Pinpoint the cell where the given text exists, returning its [X, Y] midpoint coordinate. 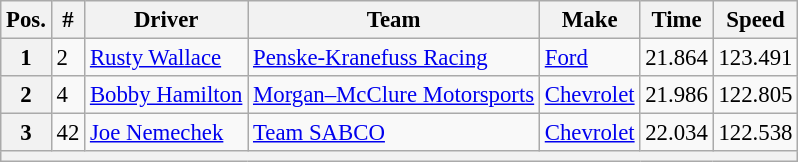
Rusty Wallace [166, 58]
3 [26, 133]
# [68, 20]
1 [26, 58]
Ford [589, 58]
Time [676, 20]
Team SABCO [394, 133]
122.538 [756, 133]
123.491 [756, 58]
21.864 [676, 58]
Driver [166, 20]
Speed [756, 20]
Joe Nemechek [166, 133]
Bobby Hamilton [166, 95]
42 [68, 133]
Make [589, 20]
4 [68, 95]
122.805 [756, 95]
22.034 [676, 133]
Penske-Kranefuss Racing [394, 58]
Team [394, 20]
Morgan–McClure Motorsports [394, 95]
Pos. [26, 20]
21.986 [676, 95]
